Extract the (x, y) coordinate from the center of the cell holding the provided text.  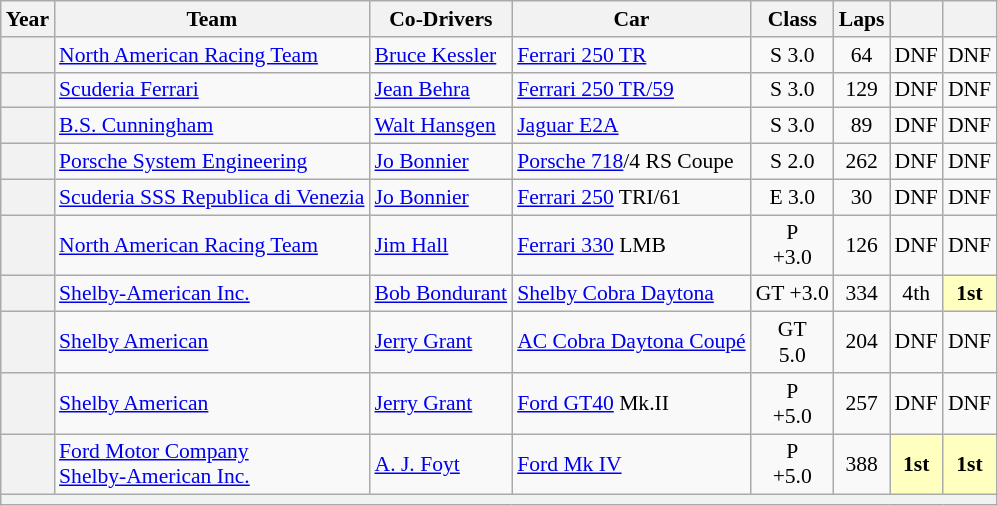
89 (862, 126)
Year (28, 19)
Jaguar E2A (632, 126)
P+3.0 (792, 246)
Bruce Kessler (442, 55)
Shelby-American Inc. (212, 294)
S 2.0 (792, 162)
Ferrari 250 TR/59 (632, 90)
Jim Hall (442, 246)
Ford GT40 Mk.II (632, 404)
Ferrari 250 TR (632, 55)
Bob Bondurant (442, 294)
Car (632, 19)
Co-Drivers (442, 19)
30 (862, 197)
Scuderia SSS Republica di Venezia (212, 197)
A. J. Foyt (442, 464)
4th (916, 294)
Ferrari 330 LMB (632, 246)
Team (212, 19)
B.S. Cunningham (212, 126)
Shelby Cobra Daytona (632, 294)
Porsche 718/4 RS Coupe (632, 162)
Porsche System Engineering (212, 162)
129 (862, 90)
Scuderia Ferrari (212, 90)
GT5.0 (792, 342)
Ferrari 250 TRI/61 (632, 197)
Laps (862, 19)
Walt Hansgen (442, 126)
257 (862, 404)
262 (862, 162)
64 (862, 55)
E 3.0 (792, 197)
Jean Behra (442, 90)
388 (862, 464)
126 (862, 246)
334 (862, 294)
AC Cobra Daytona Coupé (632, 342)
Class (792, 19)
Ford Mk IV (632, 464)
Ford Motor Company Shelby-American Inc. (212, 464)
GT +3.0 (792, 294)
204 (862, 342)
